Determine the (x, y) coordinate at the center of the cell enclosing the given text.  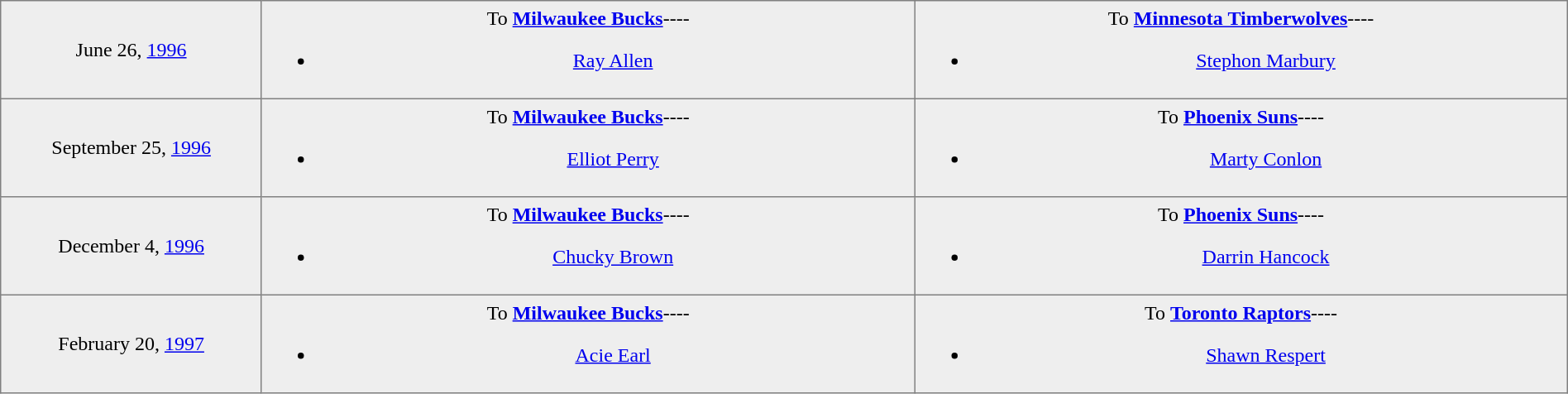
To Milwaukee Bucks----Chucky Brown (587, 246)
December 4, 1996 (131, 246)
September 25, 1996 (131, 147)
February 20, 1997 (131, 344)
To Toronto Raptors----Shawn Respert (1241, 344)
June 26, 1996 (131, 50)
To Milwaukee Bucks----Elliot Perry (587, 147)
To Phoenix Suns----Marty Conlon (1241, 147)
To Phoenix Suns----Darrin Hancock (1241, 246)
To Milwaukee Bucks----Ray Allen (587, 50)
To Milwaukee Bucks----Acie Earl (587, 344)
To Minnesota Timberwolves----Stephon Marbury (1241, 50)
